From the cell containing the given text, extract its center point as [X, Y] coordinate. 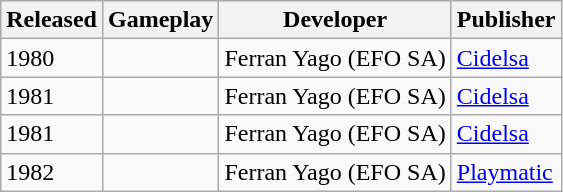
Gameplay [160, 20]
Released [52, 20]
Developer [335, 20]
Playmatic [506, 172]
Publisher [506, 20]
1980 [52, 58]
1982 [52, 172]
